Output the (X, Y) coordinate of the center of the cell containing the given text.  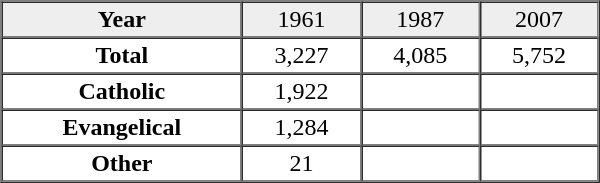
1987 (420, 20)
Evangelical (122, 128)
3,227 (302, 56)
Catholic (122, 92)
5,752 (540, 56)
1,922 (302, 92)
1,284 (302, 128)
1961 (302, 20)
21 (302, 164)
Year (122, 20)
Total (122, 56)
2007 (540, 20)
Other (122, 164)
4,085 (420, 56)
